Output the [x, y] coordinate of the center of the cell containing the given text.  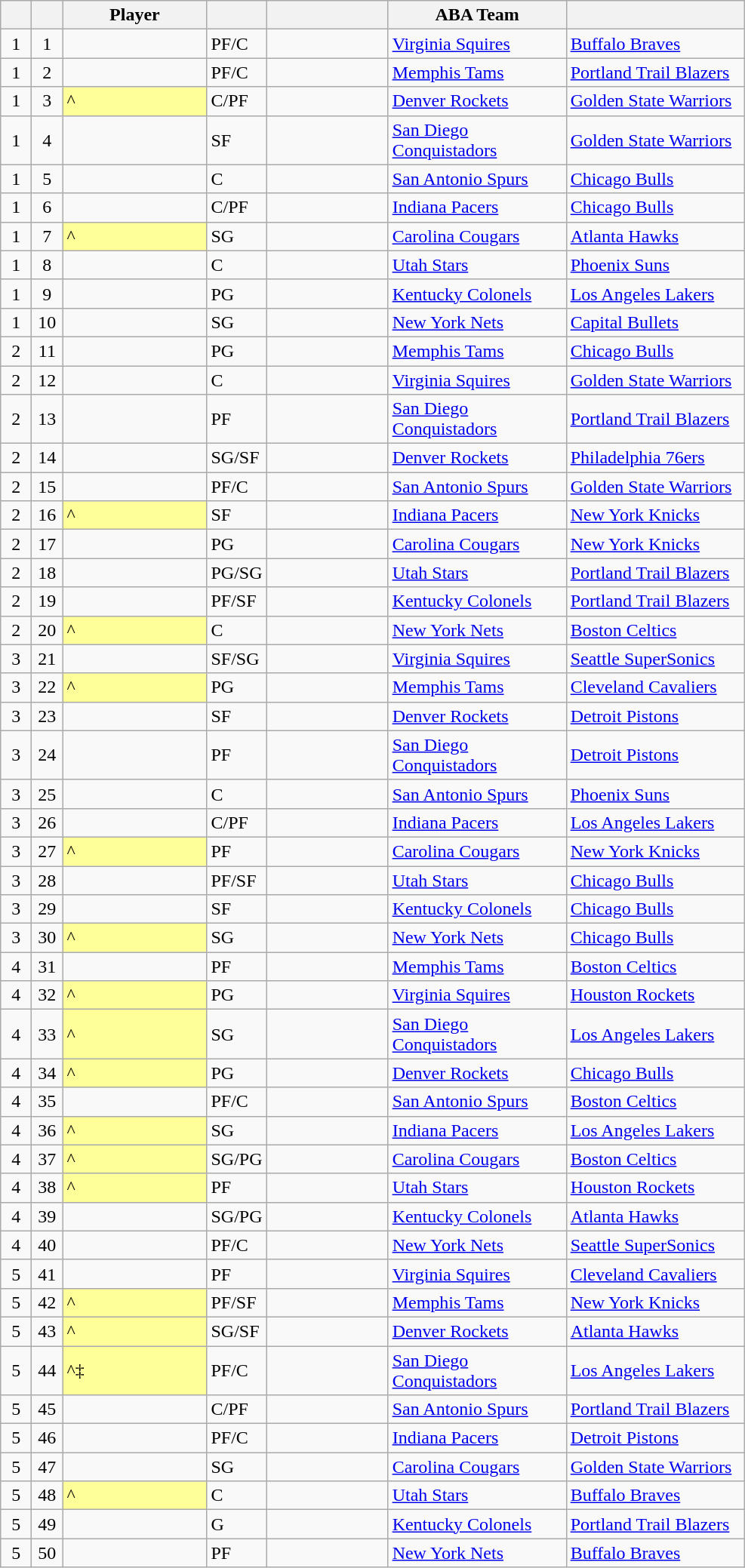
7 [47, 236]
33 [47, 1034]
28 [47, 881]
47 [47, 1467]
26 [47, 822]
14 [47, 458]
10 [47, 322]
35 [47, 1102]
8 [47, 265]
G [237, 1524]
37 [47, 1159]
45 [47, 1410]
^‡ [134, 1370]
Player [134, 15]
9 [47, 294]
16 [47, 515]
49 [47, 1524]
ABA Team [477, 15]
17 [47, 544]
12 [47, 380]
PG/SG [237, 573]
20 [47, 630]
21 [47, 659]
SF/SG [237, 659]
36 [47, 1130]
29 [47, 909]
32 [47, 995]
40 [47, 1245]
50 [47, 1553]
18 [47, 573]
38 [47, 1188]
Philadelphia 76ers [655, 458]
6 [47, 208]
25 [47, 794]
27 [47, 851]
30 [47, 938]
46 [47, 1438]
15 [47, 487]
13 [47, 420]
23 [47, 716]
42 [47, 1302]
34 [47, 1073]
19 [47, 601]
39 [47, 1216]
43 [47, 1331]
Capital Bullets [655, 322]
48 [47, 1496]
22 [47, 687]
11 [47, 351]
31 [47, 967]
44 [47, 1370]
41 [47, 1274]
24 [47, 755]
